For the text-containing cell, return its midpoint in [X, Y] coordinate format. 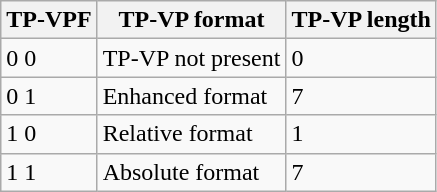
0 [361, 58]
Relative format [192, 134]
1 0 [49, 134]
0 0 [49, 58]
TP-VP length [361, 20]
Absolute format [192, 172]
1 [361, 134]
0 1 [49, 96]
1 1 [49, 172]
TP-VP format [192, 20]
TP-VPF [49, 20]
TP-VP not present [192, 58]
Enhanced format [192, 96]
